Scan for the cell matching the given text and deliver its [x, y] coordinate at center. 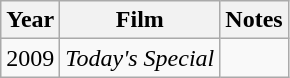
2009 [30, 58]
Notes [254, 20]
Year [30, 20]
Today's Special [140, 58]
Film [140, 20]
